Provide the [X, Y] coordinate of the cell's center where the given text is located.  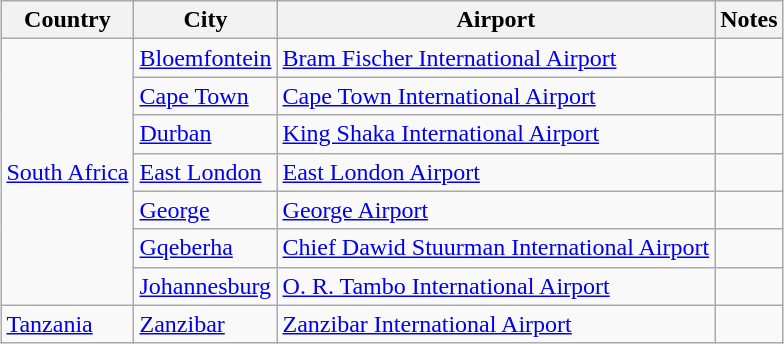
George Airport [496, 210]
Cape Town [206, 96]
South Africa [68, 172]
King Shaka International Airport [496, 134]
Country [68, 20]
City [206, 20]
Airport [496, 20]
Durban [206, 134]
Johannesburg [206, 286]
Bloemfontein [206, 58]
O. R. Tambo International Airport [496, 286]
Gqeberha [206, 248]
East London [206, 172]
Zanzibar International Airport [496, 324]
Tanzania [68, 324]
Chief Dawid Stuurman International Airport [496, 248]
Cape Town International Airport [496, 96]
Bram Fischer International Airport [496, 58]
Notes [749, 20]
Zanzibar [206, 324]
East London Airport [496, 172]
George [206, 210]
